Detect which cell encompasses the target text, then output its [X, Y] center coordinate. 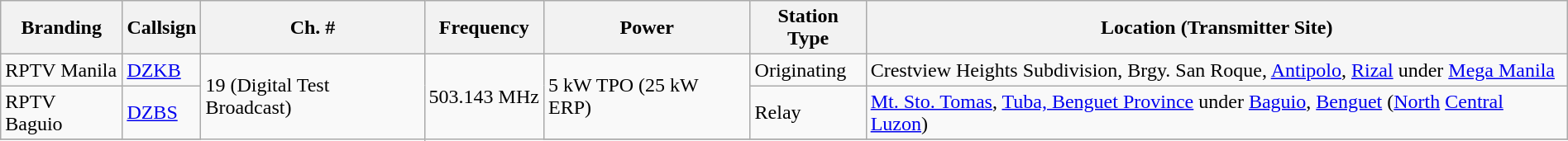
Branding [61, 28]
Ch. # [313, 28]
Station Type [808, 28]
19 (Digital Test Broadcast) [313, 97]
Power [647, 28]
503.143 MHz [484, 97]
Mt. Sto. Tomas, Tuba, Benguet Province under Baguio, Benguet (North Central Luzon) [1217, 112]
Location (Transmitter Site) [1217, 28]
DZBS [162, 112]
Frequency [484, 28]
Callsign [162, 28]
Relay [808, 112]
Originating [808, 70]
DZKB [162, 70]
5 kW TPO (25 kW ERP) [647, 97]
RPTV Manila [61, 70]
Crestview Heights Subdivision, Brgy. San Roque, Antipolo, Rizal under Mega Manila [1217, 70]
RPTV Baguio [61, 112]
